Detect which cell encompasses the target text, then output its (x, y) center coordinate. 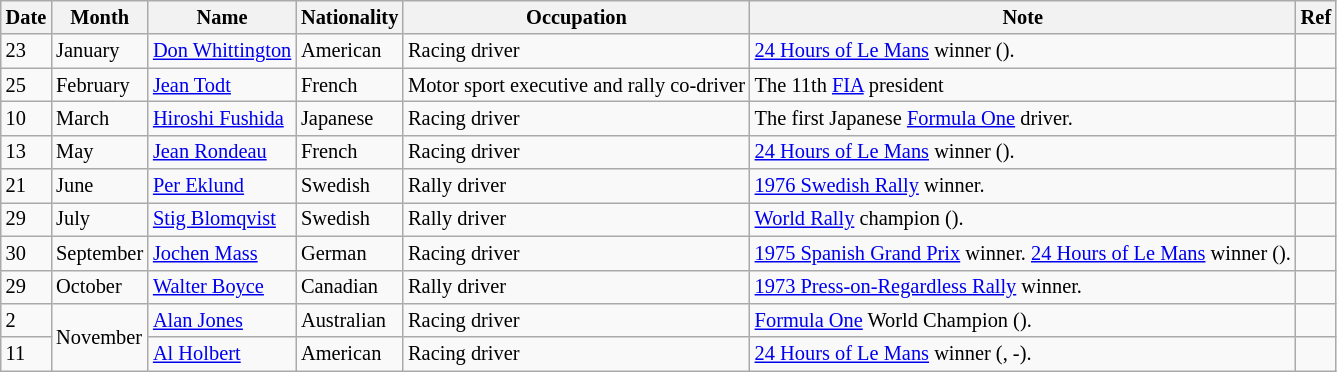
Note (1023, 17)
Name (222, 17)
Formula One World Champion (). (1023, 320)
September (100, 253)
Date (26, 17)
Australian (350, 320)
21 (26, 186)
World Rally champion (). (1023, 219)
March (100, 118)
Walter Boyce (222, 287)
January (100, 51)
2 (26, 320)
October (100, 287)
1975 Spanish Grand Prix winner. 24 Hours of Le Mans winner (). (1023, 253)
November (100, 336)
Jochen Mass (222, 253)
Ref (1316, 17)
24 Hours of Le Mans winner (, -). (1023, 354)
German (350, 253)
The 11th FIA president (1023, 85)
July (100, 219)
Hiroshi Fushida (222, 118)
Per Eklund (222, 186)
June (100, 186)
23 (26, 51)
Japanese (350, 118)
Don Whittington (222, 51)
Occupation (576, 17)
13 (26, 152)
February (100, 85)
The first Japanese Formula One driver. (1023, 118)
Canadian (350, 287)
May (100, 152)
Jean Rondeau (222, 152)
Motor sport executive and rally co-driver (576, 85)
30 (26, 253)
10 (26, 118)
1973 Press-on-Regardless Rally winner. (1023, 287)
Nationality (350, 17)
Alan Jones (222, 320)
Month (100, 17)
11 (26, 354)
1976 Swedish Rally winner. (1023, 186)
Stig Blomqvist (222, 219)
25 (26, 85)
Jean Todt (222, 85)
Al Holbert (222, 354)
